Provide the (x, y) coordinate of the cell's center where the given text is located.  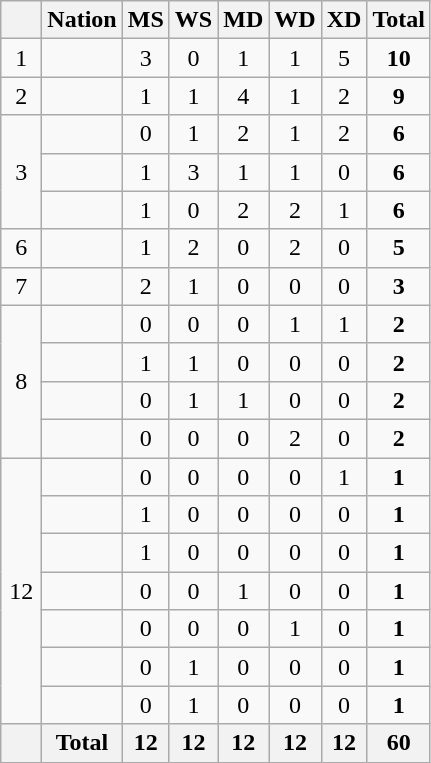
7 (22, 286)
Nation (82, 20)
4 (244, 96)
60 (399, 743)
WD (295, 20)
MD (244, 20)
10 (399, 58)
8 (22, 381)
WS (193, 20)
XD (344, 20)
MS (146, 20)
9 (399, 96)
